Pinpoint the cell where the given text exists, returning its [X, Y] midpoint coordinate. 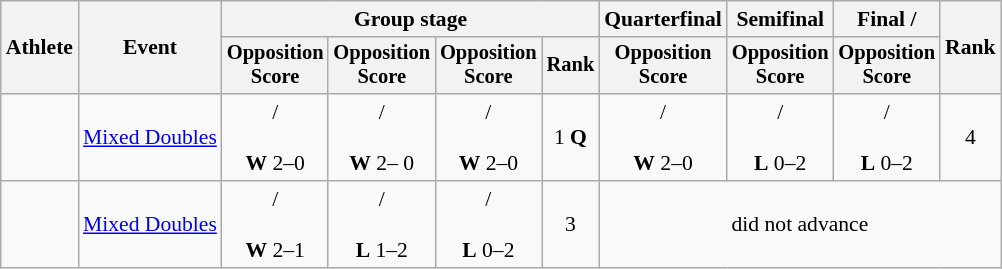
3 [571, 224]
Semifinal [780, 19]
/ W 2–0 [488, 138]
Event [150, 48]
1 Q [571, 138]
Quarterfinal [663, 19]
did not advance [800, 224]
Group stage [410, 19]
Final / [886, 19]
/W 2– 0 [382, 138]
4 [970, 138]
/W 2–1 [276, 224]
/L 1–2 [382, 224]
Athlete [40, 48]
